Capture the cell that displays the provided text and extract its [x, y] central coordinate. 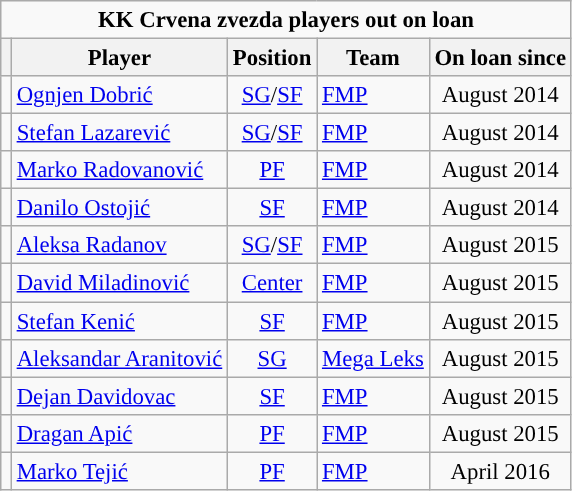
Aleksandar Aranitović [119, 358]
David Miladinović [119, 283]
Danilo Ostojić [119, 208]
On loan since [500, 58]
KK Crvena zvezda players out on loan [286, 20]
April 2016 [500, 471]
Player [119, 58]
Stefan Lazarević [119, 133]
Aleksa Radanov [119, 245]
Marko Radovanović [119, 170]
Marko Tejić [119, 471]
Team [373, 58]
SG [272, 358]
Center [272, 283]
Position [272, 58]
Stefan Kenić [119, 321]
Mega Leks [373, 358]
Ognjen Dobrić [119, 95]
Dragan Apić [119, 433]
Dejan Davidovac [119, 396]
